Return the [X, Y] coordinate for the center point of the cell that contains the specified text.  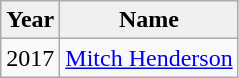
Mitch Henderson [149, 58]
2017 [30, 58]
Name [149, 20]
Year [30, 20]
